Provide the (X, Y) coordinate of the cell's center where the given text is located.  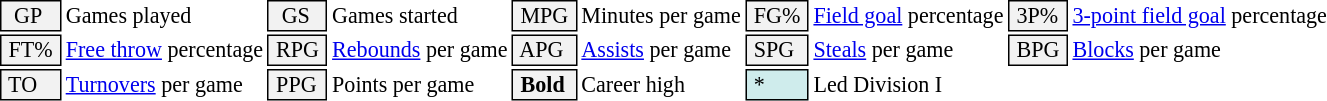
BPG (1038, 50)
Career high (661, 85)
Free throw percentage (164, 50)
FT% (30, 50)
* (777, 85)
3P% (1038, 16)
Assists per game (661, 50)
Points per game (420, 85)
SPG (777, 50)
GP (30, 16)
Games played (164, 16)
Field goal percentage (908, 16)
Rebounds per game (420, 50)
FG% (777, 16)
TO (30, 85)
RPG (298, 50)
Led Division I (908, 85)
Turnovers per game (164, 85)
Minutes per game (661, 16)
Bold (544, 85)
MPG (544, 16)
Steals per game (908, 50)
PPG (298, 85)
GS (298, 16)
Games started (420, 16)
APG (544, 50)
